Return the [x, y] coordinate for the center point of the cell that contains the specified text.  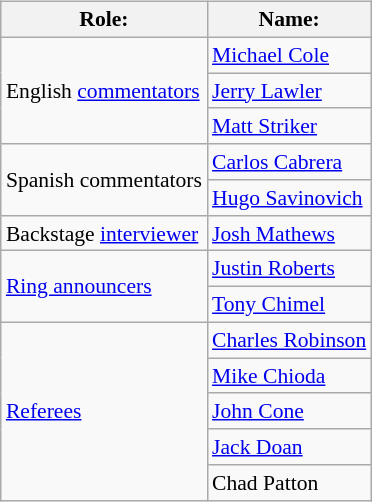
Jack Doan [289, 447]
Chad Patton [289, 483]
Jerry Lawler [289, 91]
Carlos Cabrera [289, 162]
Backstage interviewer [104, 233]
Hugo Savinovich [289, 198]
Matt Striker [289, 126]
Tony Chimel [289, 305]
Ring announcers [104, 286]
Spanish commentators [104, 180]
Name: [289, 20]
English commentators [104, 90]
John Cone [289, 411]
Michael Cole [289, 55]
Josh Mathews [289, 233]
Justin Roberts [289, 269]
Charles Robinson [289, 340]
Mike Chioda [289, 376]
Role: [104, 20]
Referees [104, 411]
